Pinpoint the cell where the given text exists, returning its [x, y] midpoint coordinate. 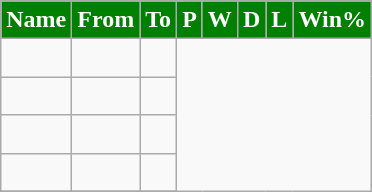
P [190, 20]
W [220, 20]
L [280, 20]
D [251, 20]
To [158, 20]
Name [36, 20]
From [106, 20]
Win% [332, 20]
